Scan for the cell matching the given text and deliver its [X, Y] coordinate at center. 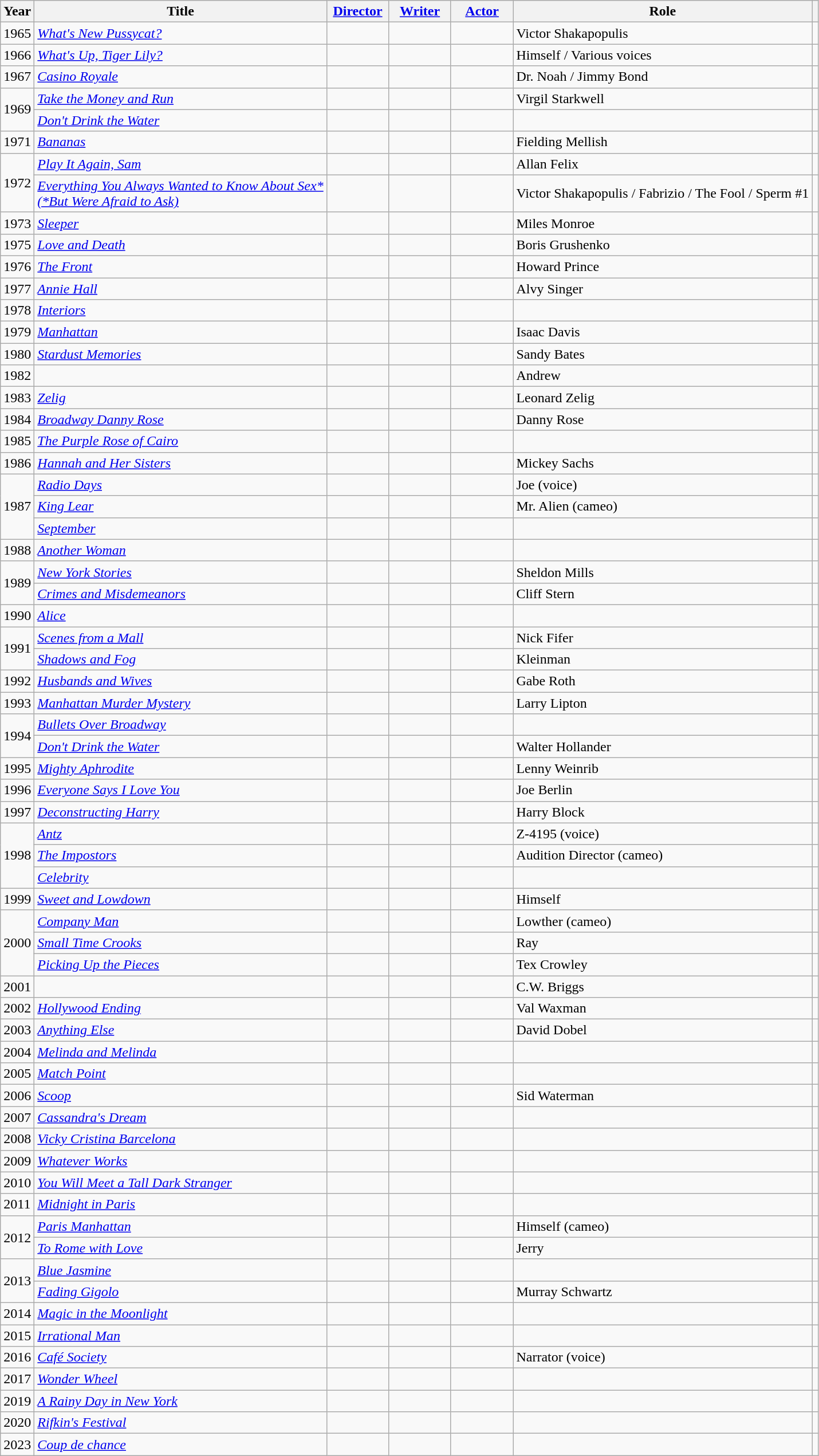
What's Up, Tiger Lily? [180, 55]
2015 [17, 1336]
Joe Berlin [663, 790]
Sid Waterman [663, 1096]
Gabe Roth [663, 681]
Play It Again, Sam [180, 164]
1992 [17, 681]
1966 [17, 55]
Writer [420, 11]
Café Society [180, 1357]
1994 [17, 736]
Manhattan Murder Mystery [180, 703]
Alvy Singer [663, 288]
1993 [17, 703]
1990 [17, 615]
Nick Fifer [663, 638]
Scoop [180, 1096]
Zelig [180, 398]
Sandy Bates [663, 354]
2012 [17, 1237]
Match Point [180, 1074]
Another Woman [180, 550]
Jerry [663, 1248]
Scenes from a Mall [180, 638]
1997 [17, 812]
David Dobel [663, 1030]
2008 [17, 1139]
Alice [180, 615]
Sheldon Mills [663, 572]
Small Time Crooks [180, 943]
Anything Else [180, 1030]
2001 [17, 986]
2019 [17, 1401]
2004 [17, 1052]
Isaac Davis [663, 332]
Mighty Aphrodite [180, 768]
2016 [17, 1357]
Harry Block [663, 812]
Mr. Alien (cameo) [663, 507]
Bananas [180, 142]
Victor Shakapopulis [663, 33]
Andrew [663, 376]
C.W. Briggs [663, 986]
1999 [17, 899]
Antz [180, 834]
Stardust Memories [180, 354]
Lenny Weinrib [663, 768]
1972 [17, 182]
1983 [17, 398]
1995 [17, 768]
Midnight in Paris [180, 1204]
2005 [17, 1074]
Cassandra's Dream [180, 1117]
Victor Shakapopulis / Fabrizio / The Fool / Sperm #1 [663, 194]
Fielding Mellish [663, 142]
1989 [17, 583]
1967 [17, 77]
Actor [482, 11]
1986 [17, 463]
Role [663, 11]
1985 [17, 441]
Danny Rose [663, 419]
Narrator (voice) [663, 1357]
1976 [17, 266]
2011 [17, 1204]
2000 [17, 943]
2009 [17, 1161]
Kleinman [663, 660]
Melinda and Melinda [180, 1052]
Tex Crowley [663, 964]
You Will Meet a Tall Dark Stranger [180, 1183]
Take the Money and Run [180, 99]
Audition Director (cameo) [663, 855]
Joe (voice) [663, 485]
Whatever Works [180, 1161]
Boris Grushenko [663, 245]
Howard Prince [663, 266]
Lowther (cameo) [663, 921]
Broadway Danny Rose [180, 419]
Blue Jasmine [180, 1270]
1965 [17, 33]
Bullets Over Broadway [180, 725]
Crimes and Misdemeanors [180, 594]
Interiors [180, 311]
1978 [17, 311]
1991 [17, 649]
Director [357, 11]
1982 [17, 376]
Leonard Zelig [663, 398]
Virgil Starkwell [663, 99]
1984 [17, 419]
1971 [17, 142]
Love and Death [180, 245]
Fading Gigolo [180, 1292]
Irrational Man [180, 1336]
Vicky Cristina Barcelona [180, 1139]
1975 [17, 245]
1977 [17, 288]
Val Waxman [663, 1008]
Miles Monroe [663, 223]
Ray [663, 943]
Title [180, 11]
Shadows and Fog [180, 660]
Radio Days [180, 485]
2020 [17, 1423]
The Front [180, 266]
1980 [17, 354]
Walter Hollander [663, 747]
2017 [17, 1379]
Company Man [180, 921]
1973 [17, 223]
Murray Schwartz [663, 1292]
Sweet and Lowdown [180, 899]
A Rainy Day in New York [180, 1401]
To Rome with Love [180, 1248]
Himself / Various voices [663, 55]
Casino Royale [180, 77]
King Lear [180, 507]
Annie Hall [180, 288]
2023 [17, 1445]
Mickey Sachs [663, 463]
Cliff Stern [663, 594]
Allan Felix [663, 164]
Magic in the Moonlight [180, 1313]
New York Stories [180, 572]
1987 [17, 507]
Paris Manhattan [180, 1226]
2002 [17, 1008]
Hollywood Ending [180, 1008]
Celebrity [180, 877]
Dr. Noah / Jimmy Bond [663, 77]
Husbands and Wives [180, 681]
2006 [17, 1096]
The Impostors [180, 855]
Deconstructing Harry [180, 812]
1969 [17, 109]
2013 [17, 1281]
Z-4195 (voice) [663, 834]
2010 [17, 1183]
Everything You Always Wanted to Know About Sex*(*But Were Afraid to Ask) [180, 194]
The Purple Rose of Cairo [180, 441]
2007 [17, 1117]
2003 [17, 1030]
Rifkin's Festival [180, 1423]
September [180, 528]
Coup de chance [180, 1445]
Hannah and Her Sisters [180, 463]
Everyone Says I Love You [180, 790]
Picking Up the Pieces [180, 964]
What's New Pussycat? [180, 33]
Year [17, 11]
Sleeper [180, 223]
Himself [663, 899]
Larry Lipton [663, 703]
Wonder Wheel [180, 1379]
1998 [17, 855]
Manhattan [180, 332]
1996 [17, 790]
1979 [17, 332]
Himself (cameo) [663, 1226]
2014 [17, 1313]
1988 [17, 550]
